Identify which cell holds the provided text, then report its [x, y] central coordinate. 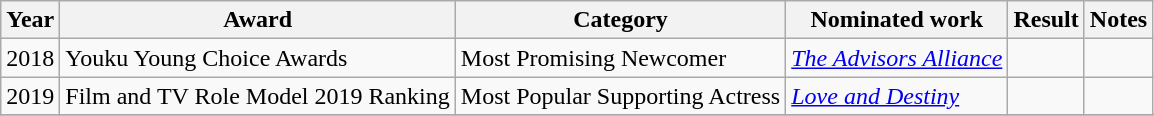
Notes [1118, 20]
Love and Destiny [897, 96]
Youku Young Choice Awards [258, 58]
2018 [30, 58]
Year [30, 20]
The Advisors Alliance [897, 58]
Nominated work [897, 20]
Result [1046, 20]
Most Popular Supporting Actress [620, 96]
2019 [30, 96]
Film and TV Role Model 2019 Ranking [258, 96]
Most Promising Newcomer [620, 58]
Category [620, 20]
Award [258, 20]
